From the cell containing the given text, extract its center point as [x, y] coordinate. 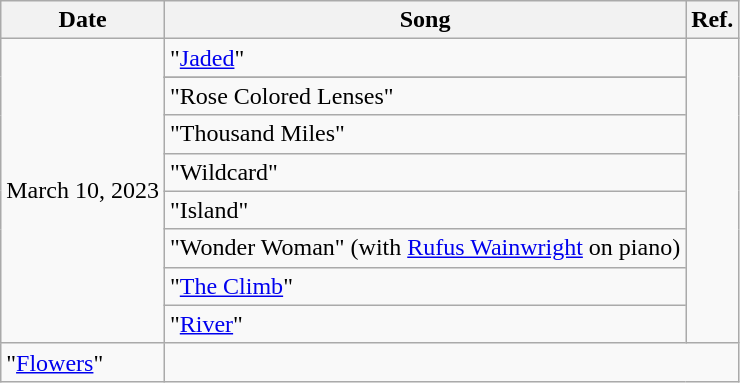
"River" [424, 324]
Song [424, 20]
"The Climb" [424, 286]
"Jaded" [424, 58]
"Thousand Miles" [424, 134]
Date [83, 20]
"Island" [424, 210]
March 10, 2023 [83, 191]
"Flowers" [83, 362]
"Wonder Woman" (with Rufus Wainwright on piano) [424, 248]
Ref. [712, 20]
"Rose Colored Lenses" [424, 96]
"Wildcard" [424, 172]
